Detect which cell encompasses the target text, then output its (X, Y) center coordinate. 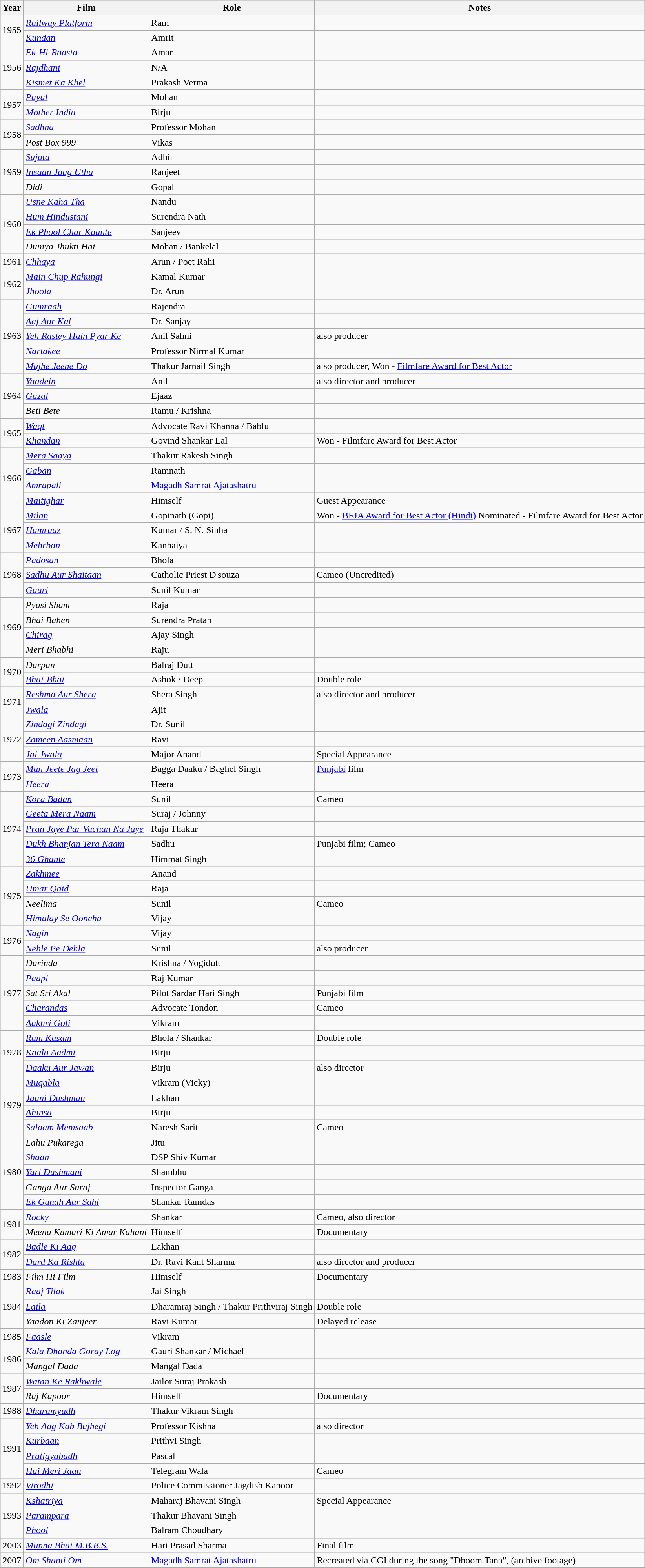
Ashok / Deep (232, 680)
Duniya Jhukti Hai (86, 247)
Balraj Dutt (232, 665)
Maitighar (86, 500)
Charandas (86, 1008)
Surendra Nath (232, 217)
1959 (12, 172)
Ram Kasam (86, 1038)
Bagga Daaku / Baghel Singh (232, 769)
2003 (12, 1545)
Sadhu Aur Shaitaan (86, 575)
Ek-Hi-Raasta (86, 53)
Watan Ke Rakhwale (86, 1381)
Meri Bhabhi (86, 649)
Ganga Aur Suraj (86, 1187)
Yeh Aag Kab Bujhegi (86, 1426)
Balram Choudhary (232, 1530)
Umar Qaid (86, 888)
Pran Jaye Par Vachan Na Jaye (86, 829)
Faasle (86, 1336)
Ahinsa (86, 1112)
Aakhri Goli (86, 1023)
Cameo (Uncredited) (480, 575)
Bhola / Shankar (232, 1038)
Final film (480, 1545)
Shaan (86, 1157)
Dard Ka Rishta (86, 1262)
Raja Thakur (232, 829)
Dr. Sanjay (232, 321)
Shankar Ramdas (232, 1202)
1983 (12, 1277)
Year (12, 8)
Bhai-Bhai (86, 680)
Sadhu (232, 844)
Mujhe Jeene Do (86, 366)
Zameen Aasmaan (86, 739)
Prithvi Singh (232, 1441)
Vikas (232, 142)
Krishna / Yogidutt (232, 963)
1976 (12, 941)
Rocky (86, 1217)
Amar (232, 53)
Thakur Vikram Singh (232, 1411)
Mohan / Bankelal (232, 247)
Kismet Ka Khel (86, 82)
Salaam Memsaab (86, 1127)
Mohan (232, 97)
Didi (86, 187)
1958 (12, 135)
Pratigyabadh (86, 1456)
Darinda (86, 963)
Guest Appearance (480, 500)
Raaj Tilak (86, 1292)
1988 (12, 1411)
Gazal (86, 396)
Anil (232, 381)
Catholic Priest D'souza (232, 575)
Phool (86, 1530)
Pilot Sardar Hari Singh (232, 993)
Beti Bete (86, 411)
Bhola (232, 560)
1977 (12, 993)
1982 (12, 1254)
Sadhna (86, 127)
Yeh Rastey Hain Pyar Ke (86, 336)
Thakur Rakesh Singh (232, 456)
Gauri Shankar / Michael (232, 1351)
1968 (12, 575)
1955 (12, 30)
Maharaj Bhavani Singh (232, 1501)
Sat Sri Akal (86, 993)
Professor Kishna (232, 1426)
Hamraaz (86, 530)
Professor Nirmal Kumar (232, 351)
Surendra Pratap (232, 620)
Ramnath (232, 471)
1986 (12, 1359)
Kundan (86, 38)
1984 (12, 1306)
Post Box 999 (86, 142)
Chhaya (86, 262)
Raj Kapoor (86, 1396)
1985 (12, 1336)
Munna Bhai M.B.B.S. (86, 1545)
1992 (12, 1486)
Notes (480, 8)
Rajendra (232, 306)
Jai Jwala (86, 754)
Ejaaz (232, 396)
Lahu Pukarega (86, 1142)
Kora Badan (86, 799)
Kurbaan (86, 1441)
Zakhmee (86, 873)
Raju (232, 649)
1967 (12, 530)
Aaj Aur Kal (86, 321)
1961 (12, 262)
Amrit (232, 38)
Virodhi (86, 1486)
Bhai Bahen (86, 620)
Zindagi Zindagi (86, 724)
Raj Kumar (232, 978)
Paapi (86, 978)
Sunil Kumar (232, 590)
Pascal (232, 1456)
Dharamyudh (86, 1411)
1987 (12, 1388)
Dukh Bhanjan Tera Naam (86, 844)
Govind Shankar Lal (232, 441)
Gauri (86, 590)
Main Chup Rahungi (86, 276)
Rajdhani (86, 67)
Nartakee (86, 351)
Jitu (232, 1142)
1969 (12, 627)
Kanhaiya (232, 545)
also producer, Won - Filmfare Award for Best Actor (480, 366)
Ek Phool Char Kaante (86, 232)
DSP Shiv Kumar (232, 1157)
36 Ghante (86, 859)
Won - BFJA Award for Best Actor (Hindi) Nominated - Filmfare Award for Best Actor (480, 515)
Hari Prasad Sharma (232, 1545)
Dr. Sunil (232, 724)
1975 (12, 896)
Sanjeev (232, 232)
Nandu (232, 202)
Anand (232, 873)
Nehle Pe Dehla (86, 948)
1963 (12, 336)
Nagin (86, 933)
Yaadon Ki Zanjeer (86, 1321)
Himmat Singh (232, 859)
1973 (12, 777)
Sujata (86, 157)
Pyasi Sham (86, 605)
Ajit (232, 709)
Daaku Aur Jawan (86, 1068)
Ajay Singh (232, 635)
Waqt (86, 426)
1962 (12, 284)
Kaala Aadmi (86, 1053)
Shera Singh (232, 695)
Parampara (86, 1515)
Kala Dhanda Goray Log (86, 1351)
Payal (86, 97)
Film Hi Film (86, 1277)
Neelima (86, 903)
Kshatriya (86, 1501)
Man Jeete Jag Jeet (86, 769)
Ravi Kumar (232, 1321)
Professor Mohan (232, 127)
Meena Kumari Ki Amar Kahani (86, 1232)
Major Anand (232, 754)
Gopinath (Gopi) (232, 515)
1957 (12, 105)
N/A (232, 67)
Thakur Jarnail Singh (232, 366)
Shambhu (232, 1172)
Himalay Se Ooncha (86, 919)
Badle Ki Aag (86, 1247)
Darpan (86, 665)
Ranjeet (232, 172)
1970 (12, 672)
1971 (12, 702)
Railway Platform (86, 23)
Jwala (86, 709)
Jhoola (86, 291)
Gopal (232, 187)
Khandan (86, 441)
Anil Sahni (232, 336)
Mother India (86, 112)
Hai Meri Jaan (86, 1471)
1966 (12, 478)
Reshma Aur Shera (86, 695)
Ravi (232, 739)
1980 (12, 1172)
Muqabla (86, 1082)
Recreated via CGI during the song "Dhoom Tana", (archive footage) (480, 1560)
1964 (12, 396)
1965 (12, 433)
Dr. Ravi Kant Sharma (232, 1262)
Jai Singh (232, 1292)
Role (232, 8)
Punjabi film; Cameo (480, 844)
Kamal Kumar (232, 276)
Delayed release (480, 1321)
Usne Kaha Tha (86, 202)
Om Shanti Om (86, 1560)
Shankar (232, 1217)
Police Commissioner Jagdish Kapoor (232, 1486)
1974 (12, 829)
Jaani Dushman (86, 1097)
Geeta Mera Naam (86, 814)
1972 (12, 739)
Hum Hindustani (86, 217)
1991 (12, 1448)
Jailor Suraj Prakash (232, 1381)
Mera Saaya (86, 456)
Mehrban (86, 545)
Ramu / Krishna (232, 411)
Adhir (232, 157)
1993 (12, 1515)
Film (86, 8)
1956 (12, 67)
Gumraah (86, 306)
Ek Gunah Aur Sahi (86, 1202)
Inspector Ganga (232, 1187)
Cameo, also director (480, 1217)
Kumar / S. N. Sinha (232, 530)
1960 (12, 224)
Arun / Poet Rahi (232, 262)
1981 (12, 1224)
Advocate Tondon (232, 1008)
Telegram Wala (232, 1471)
Gaban (86, 471)
1978 (12, 1053)
Thakur Bhavani Singh (232, 1515)
Amrapali (86, 486)
1979 (12, 1105)
Laila (86, 1306)
Won - Filmfare Award for Best Actor (480, 441)
2007 (12, 1560)
Milan (86, 515)
Dharamraj Singh / Thakur Prithviraj Singh (232, 1306)
Insaan Jaag Utha (86, 172)
Dr. Arun (232, 291)
Vikram (Vicky) (232, 1082)
Advocate Ravi Khanna / Bablu (232, 426)
Chirag (86, 635)
Yari Dushmani (86, 1172)
Padosan (86, 560)
Naresh Sarit (232, 1127)
Yaadein (86, 381)
Suraj / Johnny (232, 814)
Ram (232, 23)
Prakash Verma (232, 82)
